Locate the cell with the specified text and output its [x, y] center coordinate. 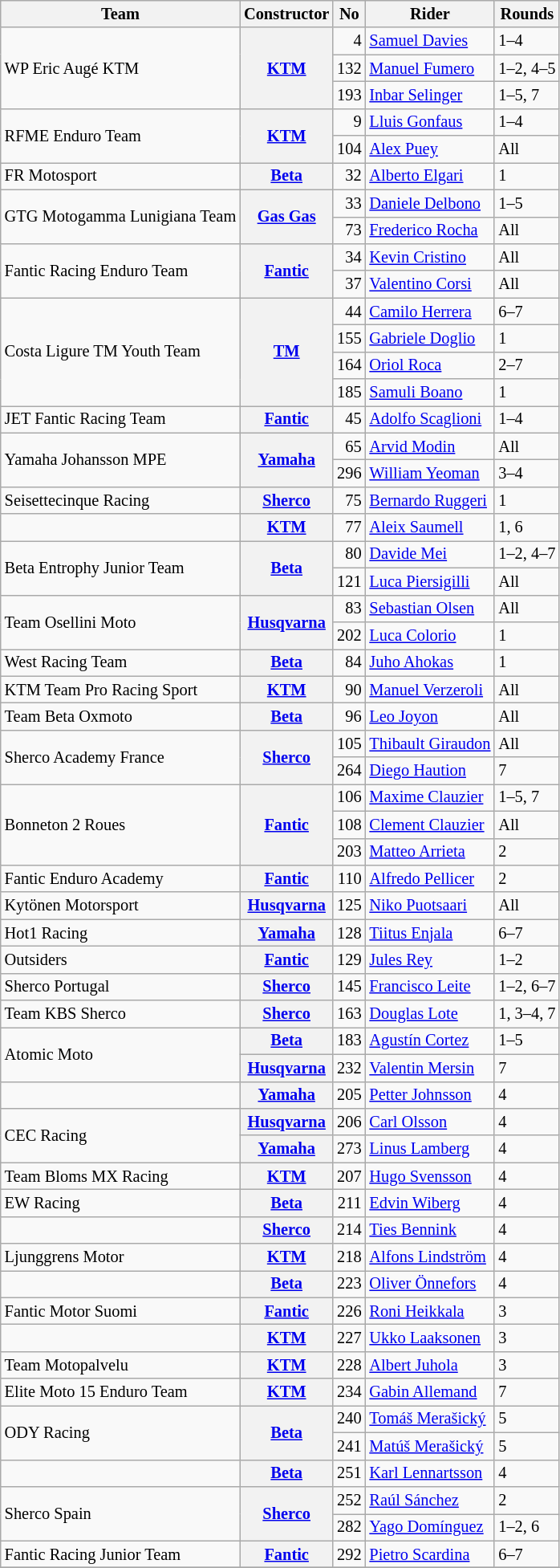
83 [349, 609]
96 [349, 716]
Team Beta Oxmoto [120, 716]
Ljunggrens Motor [120, 1257]
2–7 [526, 365]
32 [349, 176]
65 [349, 446]
80 [349, 554]
185 [349, 393]
240 [349, 1419]
207 [349, 1176]
292 [349, 1554]
Alberto Elgari [430, 176]
Daniele Delbono [430, 203]
Sherco Portugal [120, 987]
Ukko Laaksonen [430, 1338]
Juho Ahokas [430, 662]
45 [349, 419]
Davide Mei [430, 554]
232 [349, 1068]
Alex Puey [430, 149]
Diego Haution [430, 771]
Luca Piersigilli [430, 581]
1–2, 4–7 [526, 554]
Albert Juhola [430, 1365]
Manuel Verzeroli [430, 690]
Constructor [286, 14]
FR Motosport [120, 176]
110 [349, 878]
1–2, 4–5 [526, 68]
273 [349, 1149]
Maxime Clauzier [430, 797]
Team Motopalvelu [120, 1365]
Frederico Rocha [430, 230]
Pietro Scardina [430, 1554]
Arvid Modin [430, 446]
226 [349, 1311]
Sherco Academy France [120, 756]
GTG Motogamma Lunigiana Team [120, 217]
296 [349, 473]
106 [349, 797]
75 [349, 500]
125 [349, 906]
Team Osellini Moto [120, 621]
Adolfo Scaglioni [430, 419]
73 [349, 230]
218 [349, 1257]
KTM Team Pro Racing Sport [120, 690]
155 [349, 338]
Luca Colorio [430, 635]
282 [349, 1527]
Fantic Motor Suomi [120, 1311]
ODY Racing [120, 1432]
CEC Racing [120, 1135]
Francisco Leite [430, 987]
214 [349, 1230]
Elite Moto 15 Enduro Team [120, 1392]
Fantic Enduro Academy [120, 878]
105 [349, 743]
Team Bloms MX Racing [120, 1176]
108 [349, 825]
Camilo Herrera [430, 312]
Team [120, 14]
206 [349, 1122]
EW Racing [120, 1203]
145 [349, 987]
Clement Clauzier [430, 825]
Sherco Spain [120, 1513]
Lluis Gonfaus [430, 122]
Oliver Önnefors [430, 1284]
34 [349, 257]
Agustín Cortez [430, 1041]
251 [349, 1473]
No [349, 14]
223 [349, 1284]
Edvin Wiberg [430, 1203]
Team KBS Sherco [120, 1014]
Seisettecinque Racing [120, 500]
Carl Olsson [430, 1122]
241 [349, 1446]
264 [349, 771]
Hot1 Racing [120, 933]
227 [349, 1338]
Atomic Moto [120, 1053]
44 [349, 312]
Gas Gas [286, 217]
Rounds [526, 14]
132 [349, 68]
Thibault Giraudon [430, 743]
Petter Johnsson [430, 1095]
163 [349, 1014]
Niko Puotsaari [430, 906]
121 [349, 581]
Jules Rey [430, 959]
Costa Ligure TM Youth Team [120, 352]
Aleix Saumell [430, 527]
Tiitus Enjala [430, 933]
Matúš Merašický [430, 1446]
Bonneton 2 Roues [120, 824]
Alfredo Pellicer [430, 878]
203 [349, 852]
1, 3–4, 7 [526, 1014]
1, 6 [526, 527]
Samuli Boano [430, 393]
90 [349, 690]
Inbar Selinger [430, 95]
37 [349, 284]
Matteo Arrieta [430, 852]
Valentin Mersin [430, 1068]
193 [349, 95]
Outsiders [120, 959]
Fantic Racing Enduro Team [120, 270]
Samuel Davies [430, 41]
West Racing Team [120, 662]
WP Eric Augé KTM [120, 67]
Kytönen Motorsport [120, 906]
Douglas Lote [430, 1014]
Oriol Roca [430, 365]
84 [349, 662]
129 [349, 959]
104 [349, 149]
Rider [430, 14]
252 [349, 1500]
RFME Enduro Team [120, 135]
228 [349, 1365]
Gabriele Doglio [430, 338]
183 [349, 1041]
Alfons Lindström [430, 1257]
Kevin Cristino [430, 257]
1–2, 6–7 [526, 987]
Leo Joyon [430, 716]
Roni Heikkala [430, 1311]
Beta Entrophy Junior Team [120, 567]
Valentino Corsi [430, 284]
Karl Lennartsson [430, 1473]
Manuel Fumero [430, 68]
Linus Lamberg [430, 1149]
128 [349, 933]
Yago Domínguez [430, 1527]
1–2 [526, 959]
205 [349, 1095]
164 [349, 365]
202 [349, 635]
Gabin Allemand [430, 1392]
Raúl Sánchez [430, 1500]
Hugo Svensson [430, 1176]
9 [349, 122]
Yamaha Johansson MPE [120, 459]
Fantic Racing Junior Team [120, 1554]
JET Fantic Racing Team [120, 419]
Tomáš Merašický [430, 1419]
William Yeoman [430, 473]
Sebastian Olsen [430, 609]
33 [349, 203]
234 [349, 1392]
1–2, 6 [526, 1527]
Bernardo Ruggeri [430, 500]
Ties Bennink [430, 1230]
TM [286, 352]
77 [349, 527]
211 [349, 1203]
3–4 [526, 473]
